Return the [x, y] coordinate for the center point of the cell that contains the specified text.  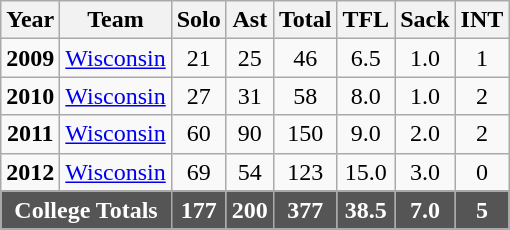
College Totals [86, 210]
38.5 [366, 210]
69 [198, 172]
Sack [425, 20]
INT [482, 20]
1 [482, 58]
123 [305, 172]
377 [305, 210]
Team [116, 20]
150 [305, 134]
Year [30, 20]
3.0 [425, 172]
Solo [198, 20]
8.0 [366, 96]
200 [250, 210]
Ast [250, 20]
5 [482, 210]
21 [198, 58]
31 [250, 96]
25 [250, 58]
2012 [30, 172]
2011 [30, 134]
9.0 [366, 134]
Total [305, 20]
58 [305, 96]
90 [250, 134]
0 [482, 172]
60 [198, 134]
15.0 [366, 172]
2010 [30, 96]
6.5 [366, 58]
54 [250, 172]
7.0 [425, 210]
27 [198, 96]
2009 [30, 58]
TFL [366, 20]
46 [305, 58]
177 [198, 210]
2.0 [425, 134]
